Find where the given text appears and provide that cell's center as (X, Y) coordinate. 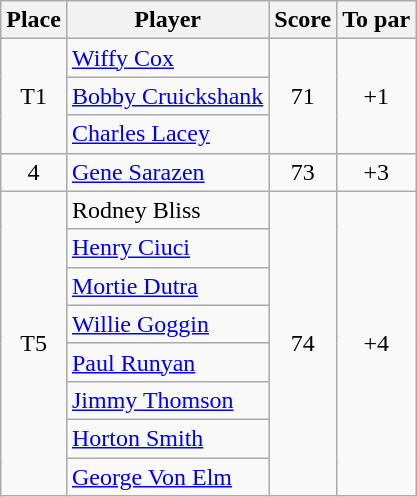
T5 (34, 343)
Wiffy Cox (167, 58)
Charles Lacey (167, 134)
To par (376, 20)
74 (303, 343)
Paul Runyan (167, 362)
Score (303, 20)
Mortie Dutra (167, 286)
Place (34, 20)
George Von Elm (167, 477)
Horton Smith (167, 438)
T1 (34, 96)
Henry Ciuci (167, 248)
+1 (376, 96)
Gene Sarazen (167, 172)
71 (303, 96)
Jimmy Thomson (167, 400)
+4 (376, 343)
73 (303, 172)
+3 (376, 172)
Willie Goggin (167, 324)
Bobby Cruickshank (167, 96)
Rodney Bliss (167, 210)
4 (34, 172)
Player (167, 20)
